Scan for the cell matching the given text and deliver its (x, y) coordinate at center. 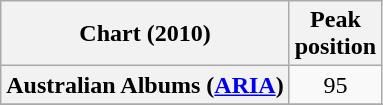
95 (335, 85)
Chart (2010) (145, 34)
Peakposition (335, 34)
Australian Albums (ARIA) (145, 85)
